Locate the cell with the specified text and output its [X, Y] center coordinate. 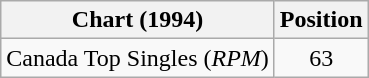
63 [321, 58]
Position [321, 20]
Canada Top Singles (RPM) [138, 58]
Chart (1994) [138, 20]
